Extract the (X, Y) coordinate from the center of the cell holding the provided text.  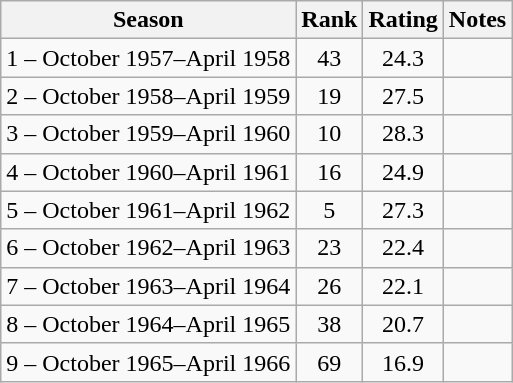
2 – October 1958–April 1959 (148, 96)
5 (330, 210)
16.9 (403, 362)
7 – October 1963–April 1964 (148, 286)
24.3 (403, 58)
Notes (477, 20)
19 (330, 96)
4 – October 1960–April 1961 (148, 172)
27.5 (403, 96)
8 – October 1964–April 1965 (148, 324)
10 (330, 134)
6 – October 1962–April 1963 (148, 248)
Season (148, 20)
26 (330, 286)
27.3 (403, 210)
16 (330, 172)
22.1 (403, 286)
5 – October 1961–April 1962 (148, 210)
22.4 (403, 248)
38 (330, 324)
20.7 (403, 324)
1 – October 1957–April 1958 (148, 58)
3 – October 1959–April 1960 (148, 134)
23 (330, 248)
28.3 (403, 134)
Rating (403, 20)
43 (330, 58)
24.9 (403, 172)
9 – October 1965–April 1966 (148, 362)
69 (330, 362)
Rank (330, 20)
